For the text-containing cell, return its midpoint in (x, y) coordinate format. 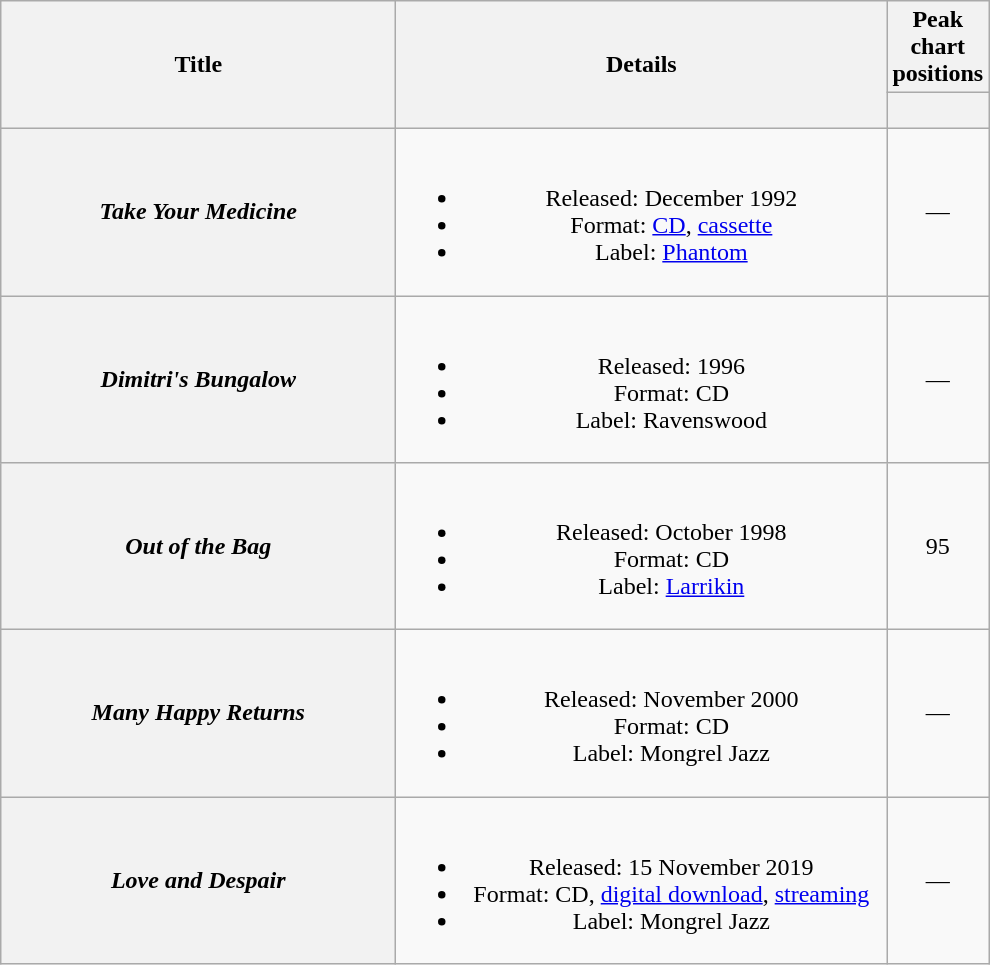
Dimitri's Bungalow (198, 380)
Released: 15 November 2019Format: CD, digital download, streamingLabel: Mongrel Jazz (642, 880)
95 (938, 546)
Released: October 1998Format: CDLabel: Larrikin (642, 546)
Out of the Bag (198, 546)
Many Happy Returns (198, 714)
Details (642, 65)
Peak chartpositions (938, 47)
Title (198, 65)
Released: 1996Format: CDLabel: Ravenswood (642, 380)
Love and Despair (198, 880)
Take Your Medicine (198, 212)
Released: December 1992Format: CD, cassetteLabel: Phantom (642, 212)
Released: November 2000Format: CDLabel: Mongrel Jazz (642, 714)
